Scan for the cell matching the given text and deliver its (x, y) coordinate at center. 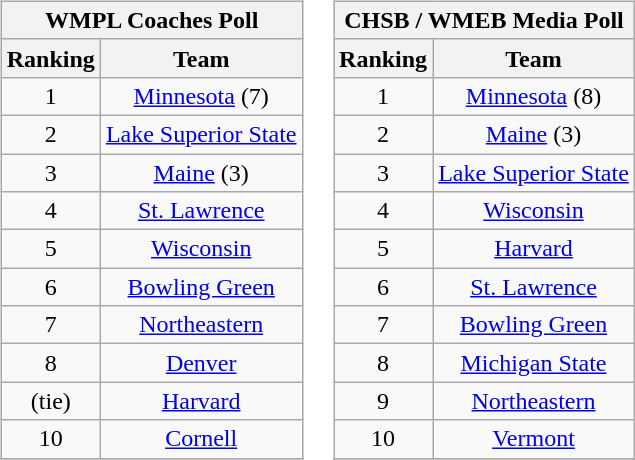
(tie) (50, 401)
CHSB / WMEB Media Poll (484, 20)
Minnesota (7) (201, 96)
Michigan State (534, 363)
Denver (201, 363)
WMPL Coaches Poll (152, 20)
9 (384, 401)
Vermont (534, 439)
Cornell (201, 439)
Minnesota (8) (534, 96)
